Scan for the cell matching the given text and deliver its (x, y) coordinate at center. 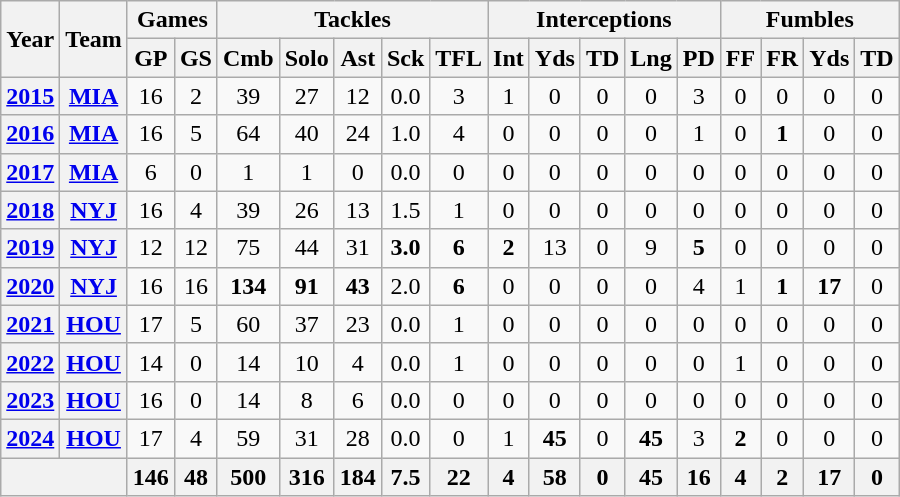
58 (554, 477)
Solo (306, 58)
91 (306, 286)
2020 (30, 286)
FR (782, 58)
Team (94, 39)
27 (306, 96)
43 (358, 286)
2023 (30, 400)
28 (358, 438)
Games (172, 20)
Sck (405, 58)
22 (459, 477)
GP (150, 58)
37 (306, 324)
40 (306, 134)
Lng (651, 58)
2015 (30, 96)
2021 (30, 324)
316 (306, 477)
2018 (30, 210)
2022 (30, 362)
2016 (30, 134)
134 (248, 286)
PD (698, 58)
10 (306, 362)
GS (196, 58)
44 (306, 248)
64 (248, 134)
Int (509, 58)
9 (651, 248)
Cmb (248, 58)
FF (740, 58)
1.0 (405, 134)
2019 (30, 248)
3.0 (405, 248)
24 (358, 134)
7.5 (405, 477)
60 (248, 324)
48 (196, 477)
TFL (459, 58)
500 (248, 477)
146 (150, 477)
Year (30, 39)
2017 (30, 172)
2.0 (405, 286)
Fumbles (810, 20)
Tackles (352, 20)
184 (358, 477)
75 (248, 248)
Interceptions (604, 20)
2024 (30, 438)
59 (248, 438)
1.5 (405, 210)
Ast (358, 58)
8 (306, 400)
26 (306, 210)
23 (358, 324)
